Capture the cell that displays the provided text and extract its [x, y] central coordinate. 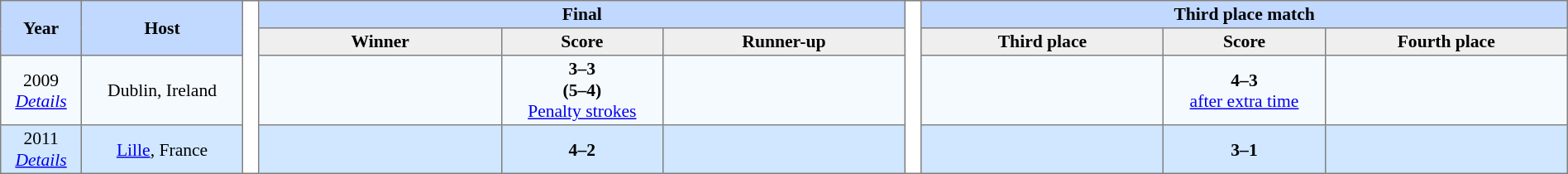
Fourth place [1446, 41]
4–2 [582, 149]
Runner-up [784, 41]
Third place match [1244, 15]
Final [582, 15]
2011 Details [41, 149]
2009 Details [41, 90]
Year [41, 28]
Lille, France [162, 149]
4–3 after extra time [1244, 90]
Third place [1042, 41]
3–3 (5–4) Penalty strokes [582, 90]
Dublin, Ireland [162, 90]
3–1 [1244, 149]
Host [162, 28]
Winner [380, 41]
